For the text-containing cell, return its midpoint in [X, Y] coordinate format. 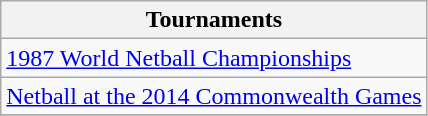
Netball at the 2014 Commonwealth Games [214, 96]
1987 World Netball Championships [214, 58]
Tournaments [214, 20]
